Extract the [x, y] coordinate from the center of the cell holding the provided text.  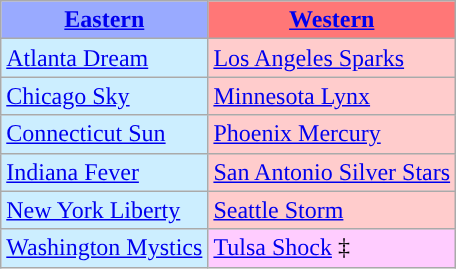
Indiana Fever [104, 172]
Atlanta Dream [104, 58]
Tulsa Shock ‡ [332, 248]
Western [332, 20]
Chicago Sky [104, 96]
Eastern [104, 20]
Los Angeles Sparks [332, 58]
New York Liberty [104, 210]
Minnesota Lynx [332, 96]
Washington Mystics [104, 248]
Connecticut Sun [104, 134]
Phoenix Mercury [332, 134]
Seattle Storm [332, 210]
San Antonio Silver Stars [332, 172]
